Search for the cell housing the specified text and yield its (X, Y) center coordinate. 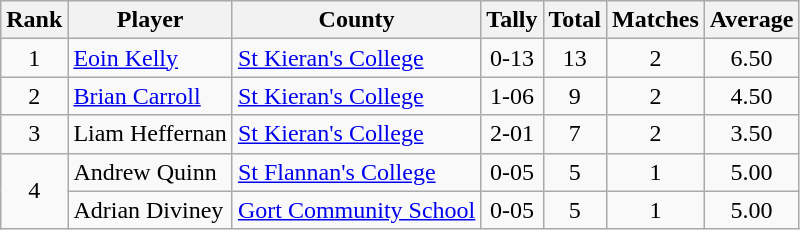
7 (575, 134)
Average (752, 20)
Andrew Quinn (150, 172)
3 (34, 134)
St Flannan's College (356, 172)
2-01 (512, 134)
4 (34, 191)
3.50 (752, 134)
Eoin Kelly (150, 58)
Brian Carroll (150, 96)
Player (150, 20)
4.50 (752, 96)
0-13 (512, 58)
Gort Community School (356, 210)
6.50 (752, 58)
Total (575, 20)
Tally (512, 20)
1-06 (512, 96)
Rank (34, 20)
Adrian Diviney (150, 210)
13 (575, 58)
County (356, 20)
9 (575, 96)
Matches (656, 20)
Liam Heffernan (150, 134)
